Determine the (x, y) coordinate at the center of the cell enclosing the given text.  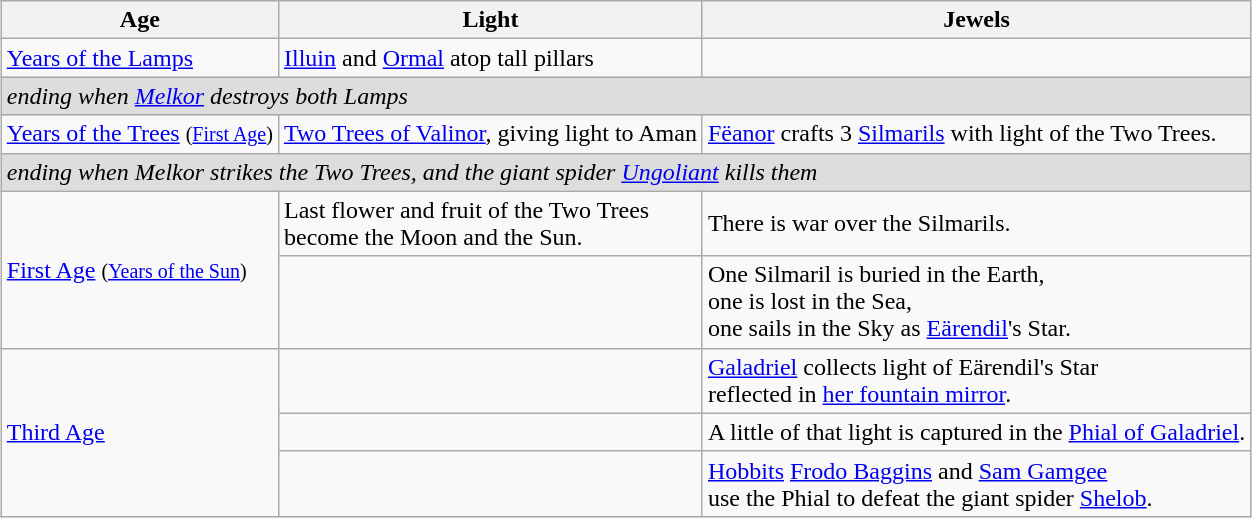
A little of that light is captured in the Phial of Galadriel. (976, 432)
Fëanor crafts 3 Silmarils with light of the Two Trees. (976, 134)
ending when Melkor destroys both Lamps (626, 96)
Galadriel collects light of Eärendil's Starreflected in her fountain mirror. (976, 380)
Hobbits Frodo Baggins and Sam Gamgeeuse the Phial to defeat the giant spider Shelob. (976, 484)
Light (490, 20)
Age (140, 20)
Years of the Lamps (140, 58)
Third Age (140, 432)
Jewels (976, 20)
Last flower and fruit of the Two Treesbecome the Moon and the Sun. (490, 224)
First Age (Years of the Sun) (140, 270)
One Silmaril is buried in the Earth,one is lost in the Sea,one sails in the Sky as Eärendil's Star. (976, 302)
ending when Melkor strikes the Two Trees, and the giant spider Ungoliant kills them (626, 172)
Two Trees of Valinor, giving light to Aman (490, 134)
Illuin and Ormal atop tall pillars (490, 58)
Years of the Trees (First Age) (140, 134)
There is war over the Silmarils. (976, 224)
